Provide the (x, y) coordinate of the cell's center where the given text is located.  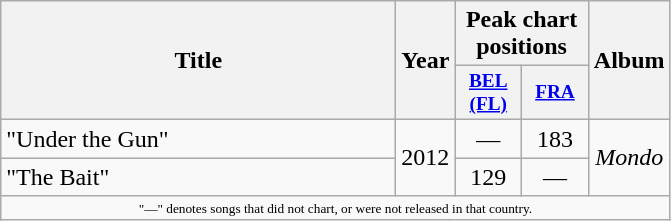
Year (426, 60)
Mondo (629, 158)
Album (629, 60)
FRA (556, 93)
BEL(FL) (488, 93)
"Under the Gun" (198, 139)
Title (198, 60)
"The Bait" (198, 177)
"—" denotes songs that did not chart, or were not released in that country. (336, 208)
Peak chart positions (522, 34)
129 (488, 177)
183 (556, 139)
2012 (426, 158)
